Extract the (X, Y) coordinate from the center of the cell holding the provided text.  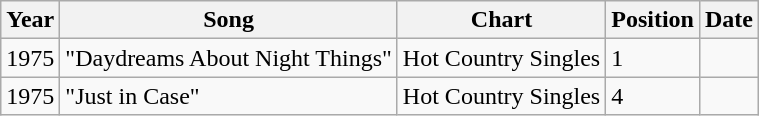
Position (653, 20)
Year (30, 20)
1 (653, 58)
Date (728, 20)
"Just in Case" (229, 96)
Song (229, 20)
4 (653, 96)
Chart (501, 20)
"Daydreams About Night Things" (229, 58)
